Find where the given text appears and provide that cell's center as (x, y) coordinate. 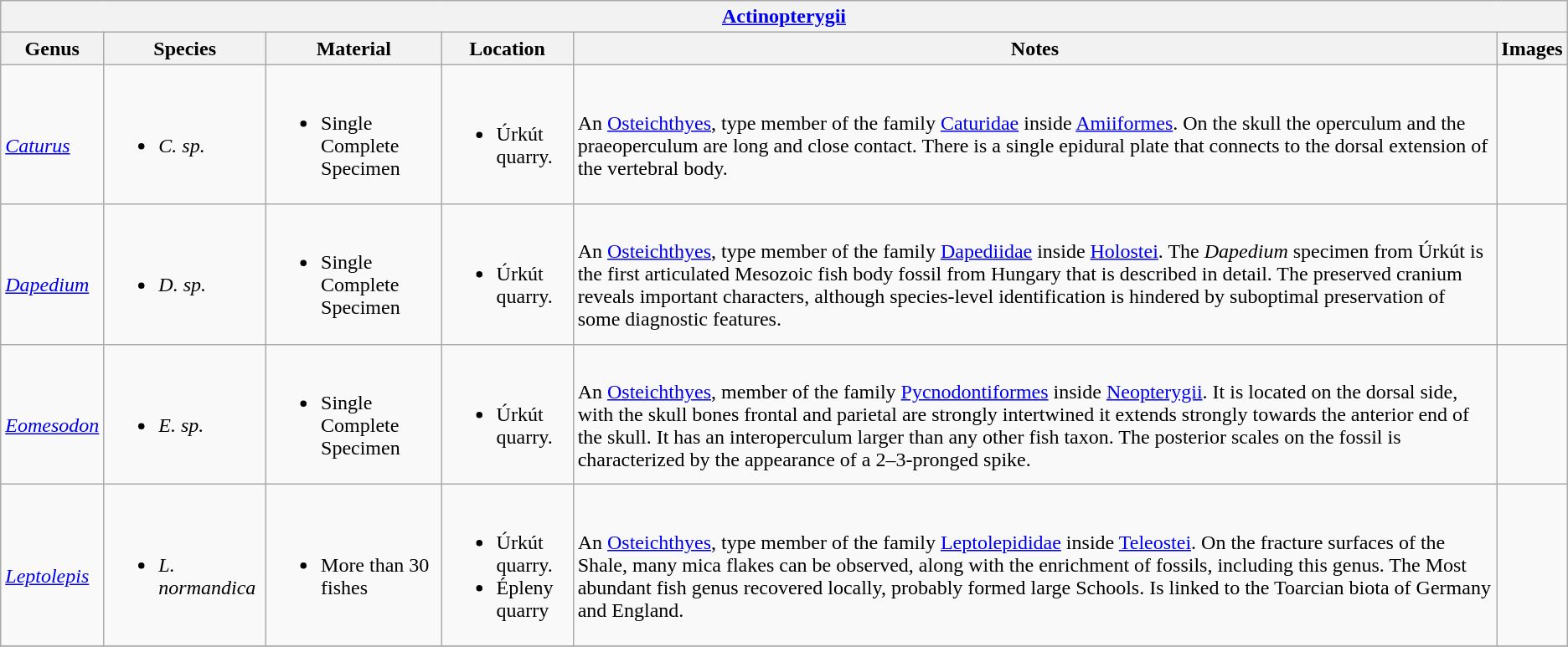
Images (1532, 49)
Caturus (52, 134)
Location (508, 49)
Leptolepis (52, 565)
D. sp. (185, 275)
C. sp. (185, 134)
L. normandica (185, 565)
Genus (52, 49)
Eomesodon (52, 413)
Dapedium (52, 275)
E. sp. (185, 413)
More than 30 fishes (354, 565)
Notes (1035, 49)
Actinopterygii (784, 17)
Species (185, 49)
Úrkút quarry.Épleny quarry (508, 565)
Material (354, 49)
